From the cell containing the given text, extract its center point as (X, Y) coordinate. 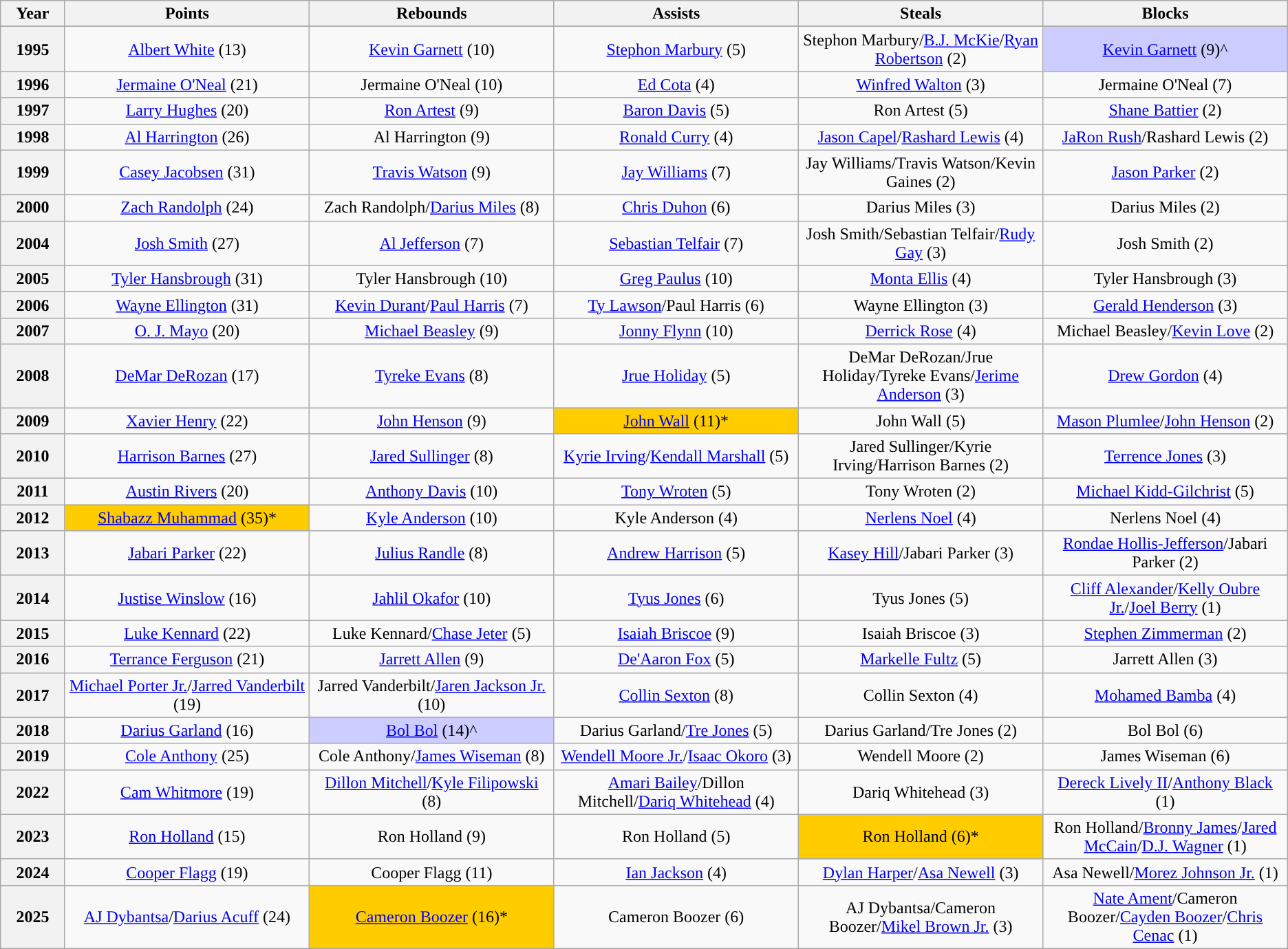
DeMar DeRozan (17) (187, 375)
Jason Parker (2) (1166, 172)
Darius Garland/Tre Jones (5) (676, 730)
Collin Sexton (8) (676, 695)
2017 (33, 695)
Ron Holland (6)* (921, 836)
Shabazz Muhammad (35)* (187, 518)
1999 (33, 172)
Year (33, 14)
Tyler Hansbrough (31) (187, 279)
John Henson (9) (432, 420)
2011 (33, 492)
Isaiah Briscoe (9) (676, 633)
Justise Winslow (16) (187, 598)
JaRon Rush/Rashard Lewis (2) (1166, 137)
2005 (33, 279)
2016 (33, 659)
Al Harrington (9) (432, 137)
2009 (33, 420)
Josh Smith/Sebastian Telfair/Rudy Gay (3) (921, 243)
Harrison Barnes (27) (187, 457)
Rondae Hollis-Jefferson/Jabari Parker (2) (1166, 553)
Tony Wroten (2) (921, 492)
2008 (33, 375)
Michael Porter Jr./Jarred Vanderbilt (19) (187, 695)
Jabari Parker (22) (187, 553)
Kyrie Irving/Kendall Marshall (5) (676, 457)
Wayne Ellington (31) (187, 305)
Mason Plumlee/John Henson (2) (1166, 420)
2023 (33, 836)
Ron Holland (15) (187, 836)
Stephen Zimmerman (2) (1166, 633)
Michael Beasley/Kevin Love (2) (1166, 331)
Shane Battier (2) (1166, 111)
Tony Wroten (5) (676, 492)
2013 (33, 553)
Tyler Hansbrough (10) (432, 279)
Jrue Holiday (5) (676, 375)
Kevin Durant/Paul Harris (7) (432, 305)
Mohamed Bamba (4) (1166, 695)
Tyler Hansbrough (3) (1166, 279)
Julius Randle (8) (432, 553)
Cameron Boozer (16)* (432, 917)
Luke Kennard (22) (187, 633)
Terrence Jones (3) (1166, 457)
Anthony Davis (10) (432, 492)
Larry Hughes (20) (187, 111)
Wayne Ellington (3) (921, 305)
Casey Jacobsen (31) (187, 172)
Amari Bailey/Dillon Mitchell/Dariq Whitehead (4) (676, 792)
Wendell Moore Jr./Isaac Okoro (3) (676, 756)
Points (187, 14)
2006 (33, 305)
Jay Williams (7) (676, 172)
Xavier Henry (22) (187, 420)
Bol Bol (14)^ (432, 730)
1998 (33, 137)
2014 (33, 598)
2010 (33, 457)
Greg Paulus (10) (676, 279)
Michael Beasley (9) (432, 331)
Derrick Rose (4) (921, 331)
John Wall (5) (921, 420)
1996 (33, 85)
Austin Rivers (20) (187, 492)
Jermaine O'Neal (10) (432, 85)
Luke Kennard/Chase Jeter (5) (432, 633)
2015 (33, 633)
Jarred Vanderbilt/Jaren Jackson Jr. (10) (432, 695)
Ian Jackson (4) (676, 872)
Jarrett Allen (9) (432, 659)
Cliff Alexander/Kelly Oubre Jr./Joel Berry (1) (1166, 598)
Monta Ellis (4) (921, 279)
Assists (676, 14)
Cole Anthony (25) (187, 756)
Baron Davis (5) (676, 111)
Winfred Walton (3) (921, 85)
Jared Sullinger/Kyrie Irving/Harrison Barnes (2) (921, 457)
Tyus Jones (5) (921, 598)
2007 (33, 331)
Cooper Flagg (11) (432, 872)
Asa Newell/Morez Johnson Jr. (1) (1166, 872)
Jermaine O'Neal (7) (1166, 85)
Sebastian Telfair (7) (676, 243)
Tyreke Evans (8) (432, 375)
Cooper Flagg (19) (187, 872)
2000 (33, 208)
Kyle Anderson (4) (676, 518)
Drew Gordon (4) (1166, 375)
Kasey Hill/Jabari Parker (3) (921, 553)
John Wall (11)* (676, 420)
Gerald Henderson (3) (1166, 305)
Dariq Whitehead (3) (921, 792)
Steals (921, 14)
1997 (33, 111)
Kevin Garnett (10) (432, 50)
Wendell Moore (2) (921, 756)
2019 (33, 756)
2012 (33, 518)
2022 (33, 792)
Josh Smith (2) (1166, 243)
DeMar DeRozan/Jrue Holiday/Tyreke Evans/Jerime Anderson (3) (921, 375)
Darius Garland/Tre Jones (2) (921, 730)
Ron Holland/Bronny James/Jared McCain/D.J. Wagner (1) (1166, 836)
Jermaine O'Neal (21) (187, 85)
2018 (33, 730)
Chris Duhon (6) (676, 208)
Al Harrington (26) (187, 137)
Jahlil Okafor (10) (432, 598)
2024 (33, 872)
Ron Holland (9) (432, 836)
1995 (33, 50)
Nate Ament/Cameron Boozer/Cayden Boozer/Chris Cenac (1) (1166, 917)
AJ Dybantsa/Darius Acuff (24) (187, 917)
Kyle Anderson (10) (432, 518)
Darius Garland (16) (187, 730)
Albert White (13) (187, 50)
Ron Artest (5) (921, 111)
Jarrett Allen (3) (1166, 659)
James Wiseman (6) (1166, 756)
Dylan Harper/Asa Newell (3) (921, 872)
Michael Kidd-Gilchrist (5) (1166, 492)
Jay Williams/Travis Watson/Kevin Gaines (2) (921, 172)
Markelle Fultz (5) (921, 659)
Jason Capel/Rashard Lewis (4) (921, 137)
2025 (33, 917)
Stephon Marbury (5) (676, 50)
Andrew Harrison (5) (676, 553)
Jared Sullinger (8) (432, 457)
Al Jefferson (7) (432, 243)
Ed Cota (4) (676, 85)
Terrance Ferguson (21) (187, 659)
Blocks (1166, 14)
Jonny Flynn (10) (676, 331)
Collin Sexton (4) (921, 695)
Ron Artest (9) (432, 111)
Kevin Garnett (9)^ (1166, 50)
AJ Dybantsa/Cameron Boozer/Mikel Brown Jr. (3) (921, 917)
Cam Whitmore (19) (187, 792)
De'Aaron Fox (5) (676, 659)
Isaiah Briscoe (3) (921, 633)
Josh Smith (27) (187, 243)
2004 (33, 243)
Dereck Lively II/Anthony Black (1) (1166, 792)
Ty Lawson/Paul Harris (6) (676, 305)
Ronald Curry (4) (676, 137)
Rebounds (432, 14)
Dillon Mitchell/Kyle Filipowski (8) (432, 792)
Darius Miles (3) (921, 208)
Cameron Boozer (6) (676, 917)
Zach Randolph (24) (187, 208)
Bol Bol (6) (1166, 730)
Cole Anthony/James Wiseman (8) (432, 756)
O. J. Mayo (20) (187, 331)
Stephon Marbury/B.J. McKie/Ryan Robertson (2) (921, 50)
Tyus Jones (6) (676, 598)
Zach Randolph/Darius Miles (8) (432, 208)
Travis Watson (9) (432, 172)
Ron Holland (5) (676, 836)
Darius Miles (2) (1166, 208)
